Find where the given text appears and provide that cell's center as (X, Y) coordinate. 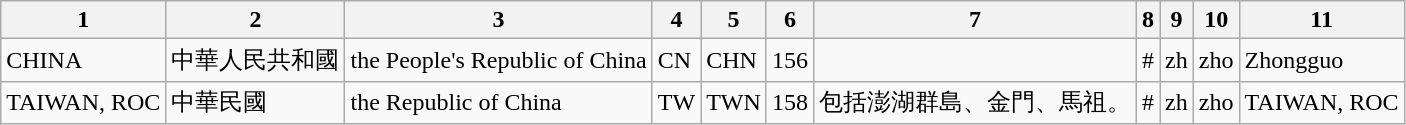
the Republic of China (498, 102)
7 (974, 20)
TW (676, 102)
158 (790, 102)
3 (498, 20)
Zhongguo (1322, 60)
包括澎湖群島、金門、馬祖。 (974, 102)
中華人民共和國 (256, 60)
10 (1216, 20)
CHN (734, 60)
CHINA (84, 60)
4 (676, 20)
9 (1177, 20)
中華民國 (256, 102)
8 (1148, 20)
6 (790, 20)
1 (84, 20)
156 (790, 60)
11 (1322, 20)
the People's Republic of China (498, 60)
5 (734, 20)
TWN (734, 102)
2 (256, 20)
CN (676, 60)
